Pinpoint the cell where the given text exists, returning its (X, Y) midpoint coordinate. 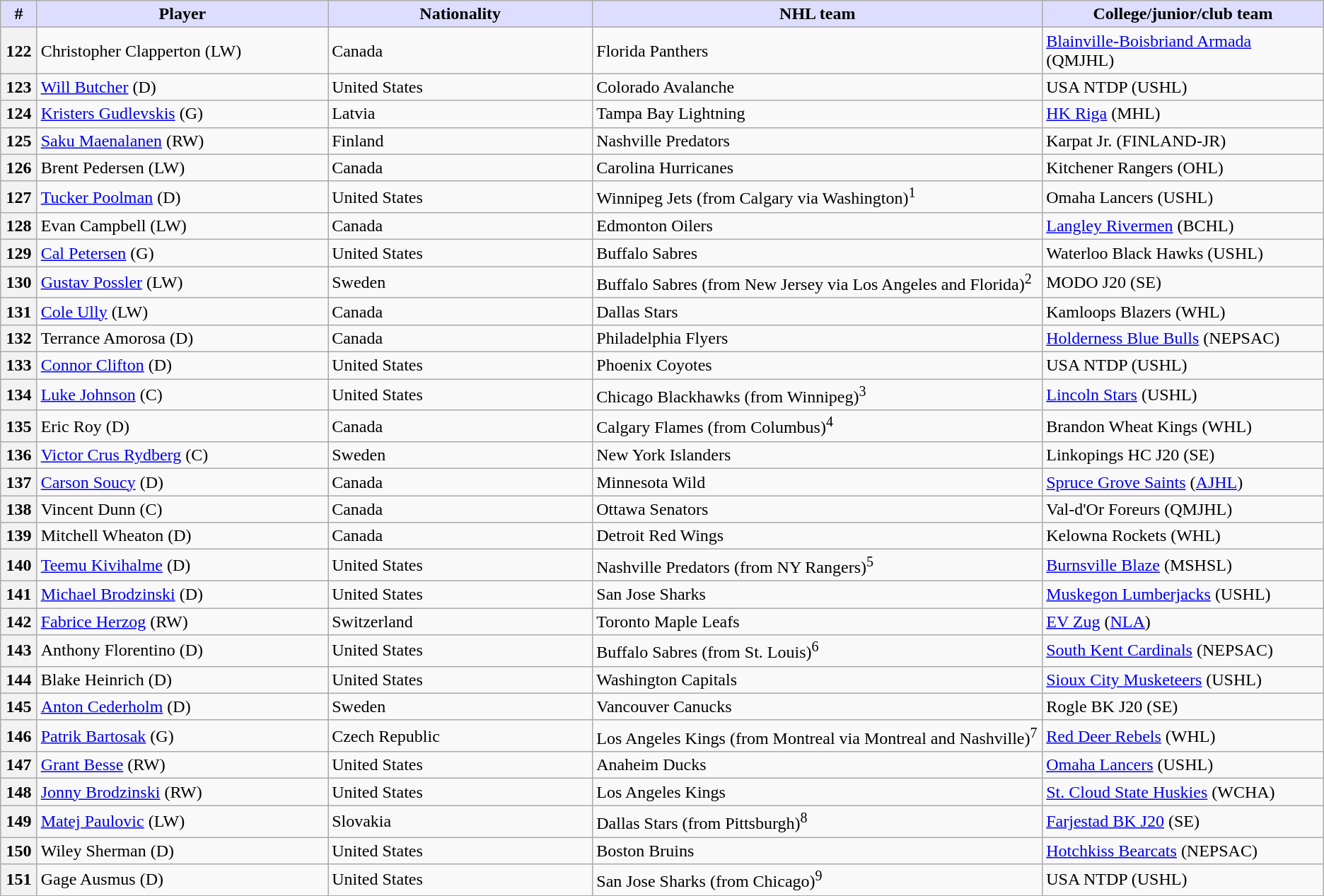
College/junior/club team (1183, 14)
Eric Roy (D) (182, 426)
Winnipeg Jets (from Calgary via Washington)1 (818, 197)
Evan Campbell (LW) (182, 226)
127 (18, 197)
140 (18, 566)
Kristers Gudlevskis (G) (182, 114)
Finland (460, 141)
149 (18, 822)
Gage Ausmus (D) (182, 880)
Tampa Bay Lightning (818, 114)
144 (18, 680)
New York Islanders (818, 455)
141 (18, 594)
138 (18, 509)
Cole Ully (LW) (182, 311)
Luke Johnson (C) (182, 395)
Dallas Stars (818, 311)
Will Butcher (D) (182, 87)
139 (18, 536)
126 (18, 168)
Connor Clifton (D) (182, 365)
HK Riga (MHL) (1183, 114)
Ottawa Senators (818, 509)
Kelowna Rockets (WHL) (1183, 536)
Buffalo Sabres (from New Jersey via Los Angeles and Florida)2 (818, 283)
Hotchkiss Bearcats (NEPSAC) (1183, 851)
Kamloops Blazers (WHL) (1183, 311)
Brandon Wheat Kings (WHL) (1183, 426)
Edmonton Oilers (818, 226)
Victor Crus Rydberg (C) (182, 455)
Boston Bruins (818, 851)
133 (18, 365)
134 (18, 395)
Buffalo Sabres (818, 253)
Toronto Maple Leafs (818, 622)
Detroit Red Wings (818, 536)
125 (18, 141)
136 (18, 455)
Grant Besse (RW) (182, 765)
Waterloo Black Hawks (USHL) (1183, 253)
Rogle BK J20 (SE) (1183, 706)
Brent Pedersen (LW) (182, 168)
San Jose Sharks (from Chicago)9 (818, 880)
Calgary Flames (from Columbus)4 (818, 426)
132 (18, 338)
Buffalo Sabres (from St. Louis)6 (818, 651)
Terrance Amorosa (D) (182, 338)
Blake Heinrich (D) (182, 680)
Anton Cederholm (D) (182, 706)
131 (18, 311)
150 (18, 851)
123 (18, 87)
Los Angeles Kings (from Montreal via Montreal and Nashville)7 (818, 735)
Gustav Possler (LW) (182, 283)
Vincent Dunn (C) (182, 509)
Jonny Brodzinski (RW) (182, 792)
Carolina Hurricanes (818, 168)
Chicago Blackhawks (from Winnipeg)3 (818, 395)
Cal Petersen (G) (182, 253)
Sioux City Musketeers (USHL) (1183, 680)
South Kent Cardinals (NEPSAC) (1183, 651)
Red Deer Rebels (WHL) (1183, 735)
135 (18, 426)
Czech Republic (460, 735)
St. Cloud State Huskies (WCHA) (1183, 792)
148 (18, 792)
Carson Soucy (D) (182, 482)
Matej Paulovic (LW) (182, 822)
Latvia (460, 114)
142 (18, 622)
124 (18, 114)
130 (18, 283)
EV Zug (NLA) (1183, 622)
Karpat Jr. (FINLAND-JR) (1183, 141)
Michael Brodzinski (D) (182, 594)
Linkopings HC J20 (SE) (1183, 455)
Slovakia (460, 822)
Holderness Blue Bulls (NEPSAC) (1183, 338)
Anthony Florentino (D) (182, 651)
Nationality (460, 14)
Saku Maenalanen (RW) (182, 141)
145 (18, 706)
Philadelphia Flyers (818, 338)
Spruce Grove Saints (AJHL) (1183, 482)
Vancouver Canucks (818, 706)
San Jose Sharks (818, 594)
Colorado Avalanche (818, 87)
Washington Capitals (818, 680)
Phoenix Coyotes (818, 365)
# (18, 14)
Nashville Predators (818, 141)
Fabrice Herzog (RW) (182, 622)
Anaheim Ducks (818, 765)
Farjestad BK J20 (SE) (1183, 822)
Muskegon Lumberjacks (USHL) (1183, 594)
Switzerland (460, 622)
143 (18, 651)
Player (182, 14)
Patrik Bartosak (G) (182, 735)
Burnsville Blaze (MSHSL) (1183, 566)
129 (18, 253)
128 (18, 226)
Los Angeles Kings (818, 792)
Florida Panthers (818, 51)
146 (18, 735)
Wiley Sherman (D) (182, 851)
Tucker Poolman (D) (182, 197)
Kitchener Rangers (OHL) (1183, 168)
Lincoln Stars (USHL) (1183, 395)
Teemu Kivihalme (D) (182, 566)
122 (18, 51)
151 (18, 880)
MODO J20 (SE) (1183, 283)
Blainville-Boisbriand Armada (QMJHL) (1183, 51)
Mitchell Wheaton (D) (182, 536)
137 (18, 482)
Nashville Predators (from NY Rangers)5 (818, 566)
147 (18, 765)
Val-d'Or Foreurs (QMJHL) (1183, 509)
Christopher Clapperton (LW) (182, 51)
Langley Rivermen (BCHL) (1183, 226)
Dallas Stars (from Pittsburgh)8 (818, 822)
NHL team (818, 14)
Minnesota Wild (818, 482)
